From the cell containing the given text, extract its center point as (x, y) coordinate. 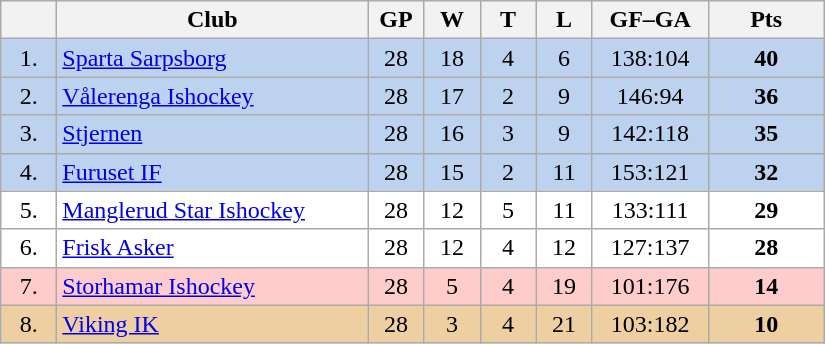
W (452, 20)
32 (766, 172)
21 (564, 324)
133:111 (650, 210)
3. (29, 134)
142:118 (650, 134)
138:104 (650, 58)
10 (766, 324)
18 (452, 58)
103:182 (650, 324)
Manglerud Star Ishockey (212, 210)
Vålerenga Ishockey (212, 96)
8. (29, 324)
29 (766, 210)
T (508, 20)
L (564, 20)
Furuset IF (212, 172)
101:176 (650, 286)
Frisk Asker (212, 248)
Storhamar Ishockey (212, 286)
6 (564, 58)
19 (564, 286)
1. (29, 58)
36 (766, 96)
Viking IK (212, 324)
6. (29, 248)
4. (29, 172)
153:121 (650, 172)
Pts (766, 20)
17 (452, 96)
2. (29, 96)
146:94 (650, 96)
5. (29, 210)
16 (452, 134)
35 (766, 134)
GF–GA (650, 20)
7. (29, 286)
Stjernen (212, 134)
GP (396, 20)
40 (766, 58)
Sparta Sarpsborg (212, 58)
14 (766, 286)
127:137 (650, 248)
15 (452, 172)
Club (212, 20)
